Identify which cell holds the provided text, then report its (x, y) central coordinate. 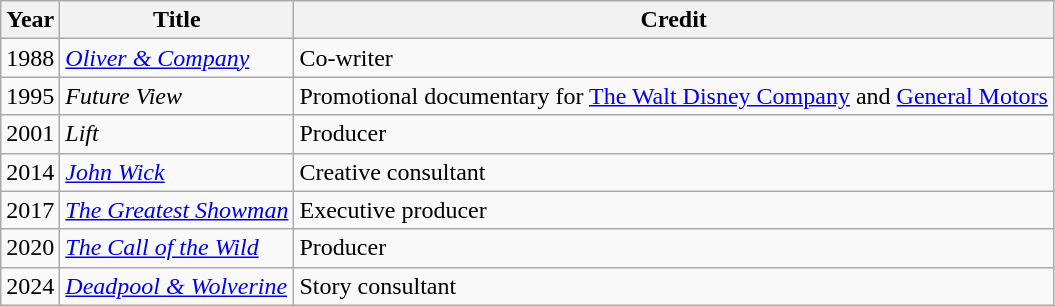
2014 (30, 172)
2017 (30, 210)
Lift (177, 134)
Creative consultant (674, 172)
Oliver & Company (177, 58)
2020 (30, 248)
Credit (674, 20)
Promotional documentary for The Walt Disney Company and General Motors (674, 96)
1995 (30, 96)
Year (30, 20)
John Wick (177, 172)
The Greatest Showman (177, 210)
2001 (30, 134)
Future View (177, 96)
Executive producer (674, 210)
Deadpool & Wolverine (177, 286)
Story consultant (674, 286)
1988 (30, 58)
2024 (30, 286)
Co-writer (674, 58)
Title (177, 20)
The Call of the Wild (177, 248)
